Determine the (X, Y) coordinate at the center of the cell enclosing the given text.  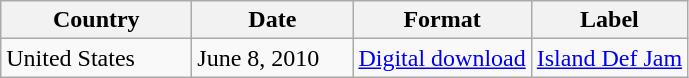
United States (96, 58)
Date (272, 20)
Format (442, 20)
Digital download (442, 58)
Label (609, 20)
June 8, 2010 (272, 58)
Island Def Jam (609, 58)
Country (96, 20)
